Search for the cell housing the specified text and yield its [x, y] center coordinate. 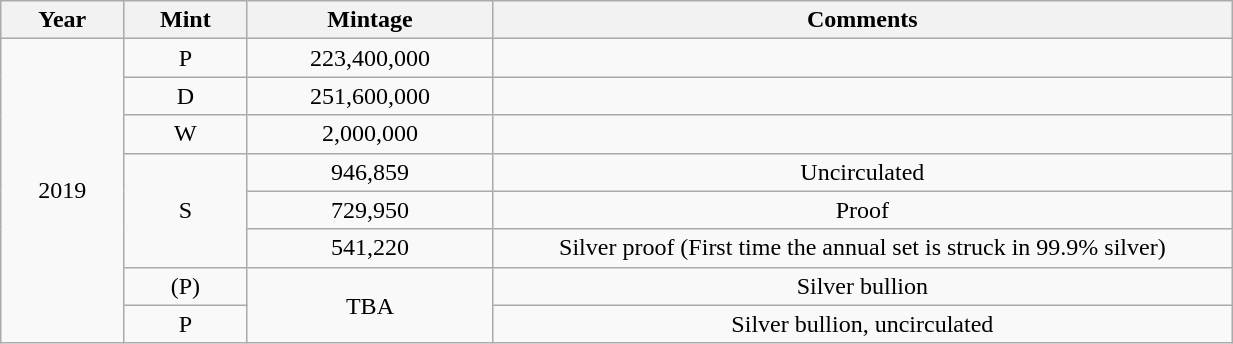
2019 [62, 191]
2,000,000 [370, 134]
Mint [186, 20]
Comments [862, 20]
Proof [862, 210]
S [186, 210]
Silver proof (First time the annual set is struck in 99.9% silver) [862, 248]
729,950 [370, 210]
D [186, 96]
251,600,000 [370, 96]
541,220 [370, 248]
Mintage [370, 20]
946,859 [370, 172]
Year [62, 20]
TBA [370, 305]
(P) [186, 286]
Silver bullion, uncirculated [862, 324]
Silver bullion [862, 286]
Uncirculated [862, 172]
223,400,000 [370, 58]
W [186, 134]
